Return (X, Y) of the center of cell containing provided text 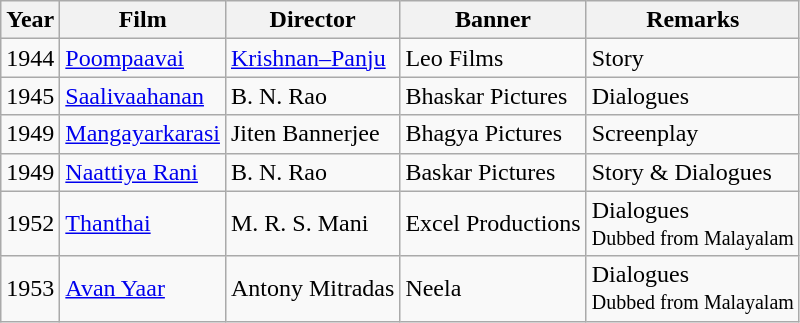
Excel Productions (493, 224)
Poompaavai (143, 58)
Thanthai (143, 224)
Avan Yaar (143, 288)
Baskar Pictures (493, 172)
Film (143, 20)
Dialogues (692, 96)
Bhagya Pictures (493, 134)
Bhaskar Pictures (493, 96)
Screenplay (692, 134)
1953 (30, 288)
1945 (30, 96)
Saalivaahanan (143, 96)
Year (30, 20)
M. R. S. Mani (312, 224)
Remarks (692, 20)
Story & Dialogues (692, 172)
Naattiya Rani (143, 172)
1944 (30, 58)
Antony Mitradas (312, 288)
Banner (493, 20)
Neela (493, 288)
Leo Films (493, 58)
Story (692, 58)
1952 (30, 224)
Mangayarkarasi (143, 134)
Jiten Bannerjee (312, 134)
Director (312, 20)
Krishnan–Panju (312, 58)
